Pinpoint the cell where the given text exists, returning its [x, y] midpoint coordinate. 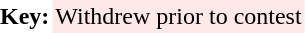
Withdrew prior to contest [178, 16]
